Pinpoint the cell where the given text exists, returning its [x, y] midpoint coordinate. 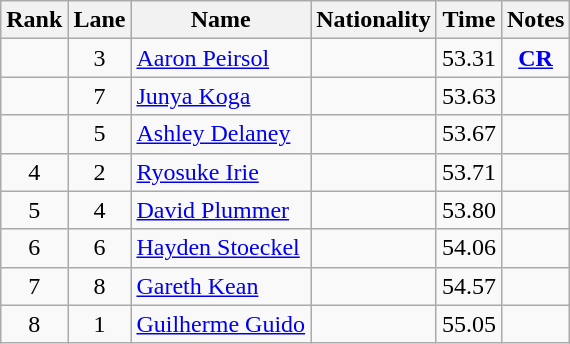
Ryosuke Irie [221, 172]
53.80 [468, 210]
Gareth Kean [221, 286]
2 [100, 172]
Rank [34, 20]
CR [535, 58]
53.71 [468, 172]
1 [100, 324]
Nationality [374, 20]
53.31 [468, 58]
Aaron Peirsol [221, 58]
54.06 [468, 248]
Time [468, 20]
Junya Koga [221, 96]
Guilherme Guido [221, 324]
Hayden Stoeckel [221, 248]
Lane [100, 20]
David Plummer [221, 210]
53.63 [468, 96]
54.57 [468, 286]
53.67 [468, 134]
55.05 [468, 324]
3 [100, 58]
Name [221, 20]
Notes [535, 20]
Ashley Delaney [221, 134]
